Provide the [X, Y] coordinate of the cell's center where the given text is located.  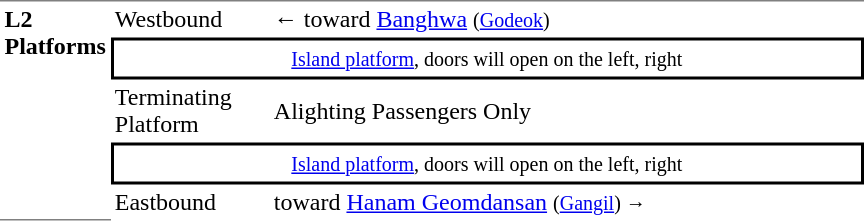
Terminating Platform [190, 112]
Eastbound [190, 202]
toward Hanam Geomdansan (Gangil) → [566, 202]
Westbound [190, 19]
L2Platforms [55, 110]
Alighting Passengers Only [566, 112]
← toward Banghwa (Godeok) [566, 19]
